From the cell containing the given text, extract its center point as [X, Y] coordinate. 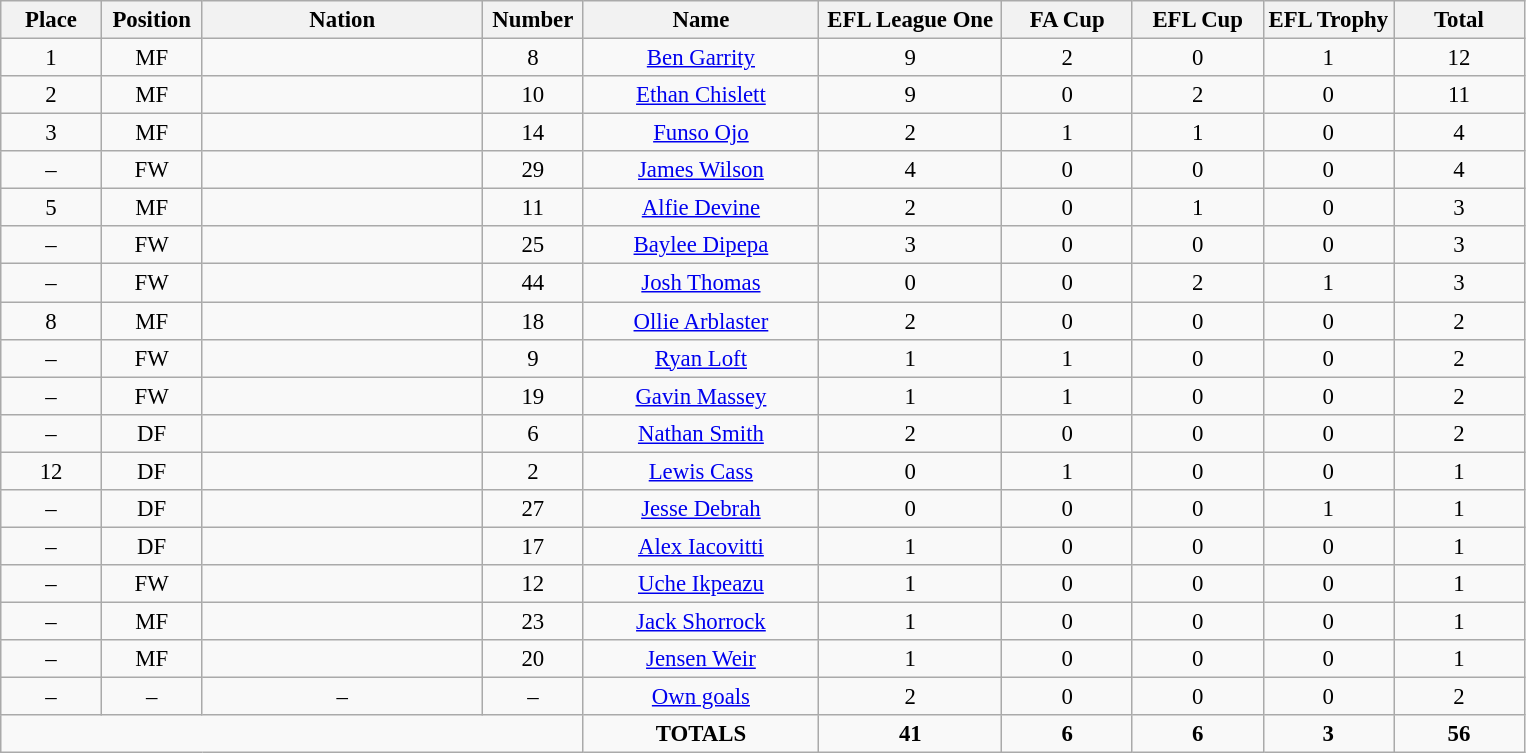
41 [910, 734]
Nation [342, 20]
EFL League One [910, 20]
Nathan Smith [701, 433]
Total [1460, 20]
Name [701, 20]
29 [534, 170]
Ethan Chislett [701, 95]
Ollie Arblaster [701, 321]
5 [52, 208]
James Wilson [701, 170]
17 [534, 546]
Own goals [701, 697]
Lewis Cass [701, 471]
EFL Cup [1198, 20]
Place [52, 20]
Alfie Devine [701, 208]
Gavin Massey [701, 396]
23 [534, 621]
Jesse Debrah [701, 509]
Ben Garrity [701, 58]
14 [534, 133]
Funso Ojo [701, 133]
44 [534, 283]
Alex Iacovitti [701, 546]
Jack Shorrock [701, 621]
27 [534, 509]
10 [534, 95]
Number [534, 20]
20 [534, 659]
TOTALS [701, 734]
25 [534, 245]
Uche Ikpeazu [701, 584]
19 [534, 396]
18 [534, 321]
Position [152, 20]
Josh Thomas [701, 283]
EFL Trophy [1328, 20]
FA Cup [1068, 20]
Baylee Dipepa [701, 245]
Ryan Loft [701, 358]
Jensen Weir [701, 659]
56 [1460, 734]
